From the cell containing the given text, extract its center point as [x, y] coordinate. 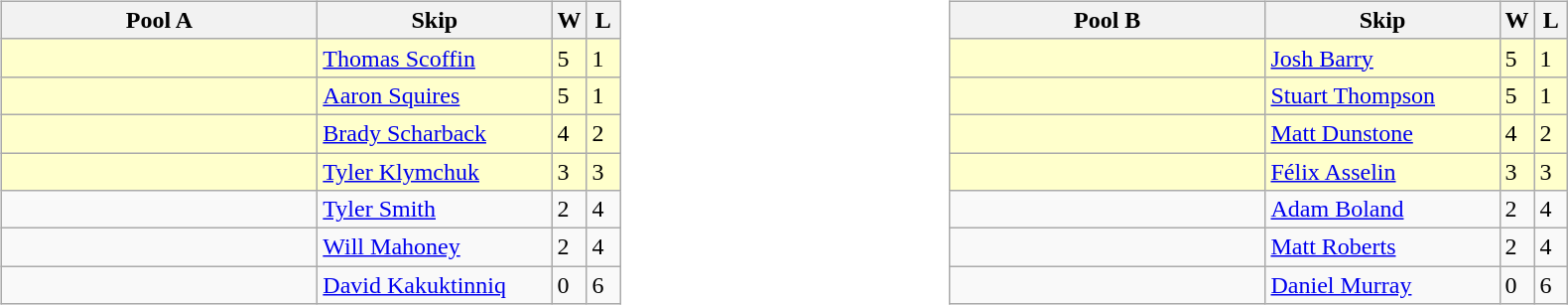
Adam Boland [1382, 210]
Matt Roberts [1382, 247]
Tyler Klymchuk [435, 172]
Tyler Smith [435, 210]
Stuart Thompson [1382, 95]
Pool A [159, 20]
David Kakuktinniq [435, 285]
Will Mahoney [435, 247]
Matt Dunstone [1382, 133]
Pool B [1108, 20]
Brady Scharback [435, 133]
Aaron Squires [435, 95]
Thomas Scoffin [435, 58]
Félix Asselin [1382, 172]
Josh Barry [1382, 58]
Daniel Murray [1382, 285]
